Capture the cell that displays the provided text and extract its [x, y] central coordinate. 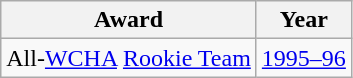
Year [304, 20]
Award [129, 20]
1995–96 [304, 58]
All-WCHA Rookie Team [129, 58]
